Return [x, y] of the center of cell containing provided text 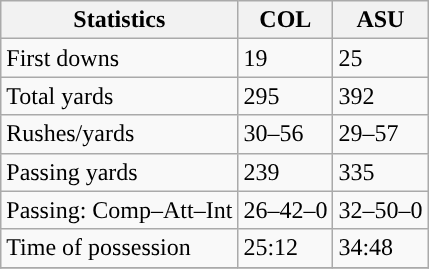
25 [380, 58]
32–50–0 [380, 210]
239 [286, 172]
Time of possession [120, 248]
34:48 [380, 248]
295 [286, 96]
25:12 [286, 248]
392 [380, 96]
30–56 [286, 134]
ASU [380, 20]
First downs [120, 58]
COL [286, 20]
Total yards [120, 96]
Passing: Comp–Att–Int [120, 210]
335 [380, 172]
Statistics [120, 20]
19 [286, 58]
26–42–0 [286, 210]
Passing yards [120, 172]
Rushes/yards [120, 134]
29–57 [380, 134]
